Extract the [x, y] coordinate from the center of the cell holding the provided text.  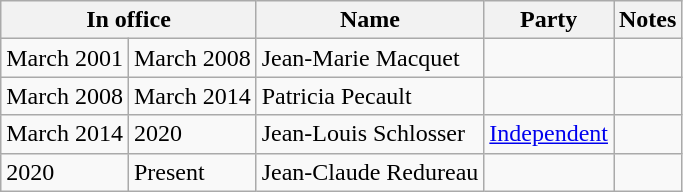
Jean-Louis Schlosser [370, 134]
In office [128, 20]
Jean-Marie Macquet [370, 58]
Patricia Pecault [370, 96]
Independent [549, 134]
Present [192, 172]
March 2001 [65, 58]
Party [549, 20]
Notes [648, 20]
Jean-Claude Redureau [370, 172]
Name [370, 20]
